Find where the given text appears and provide that cell's center as (X, Y) coordinate. 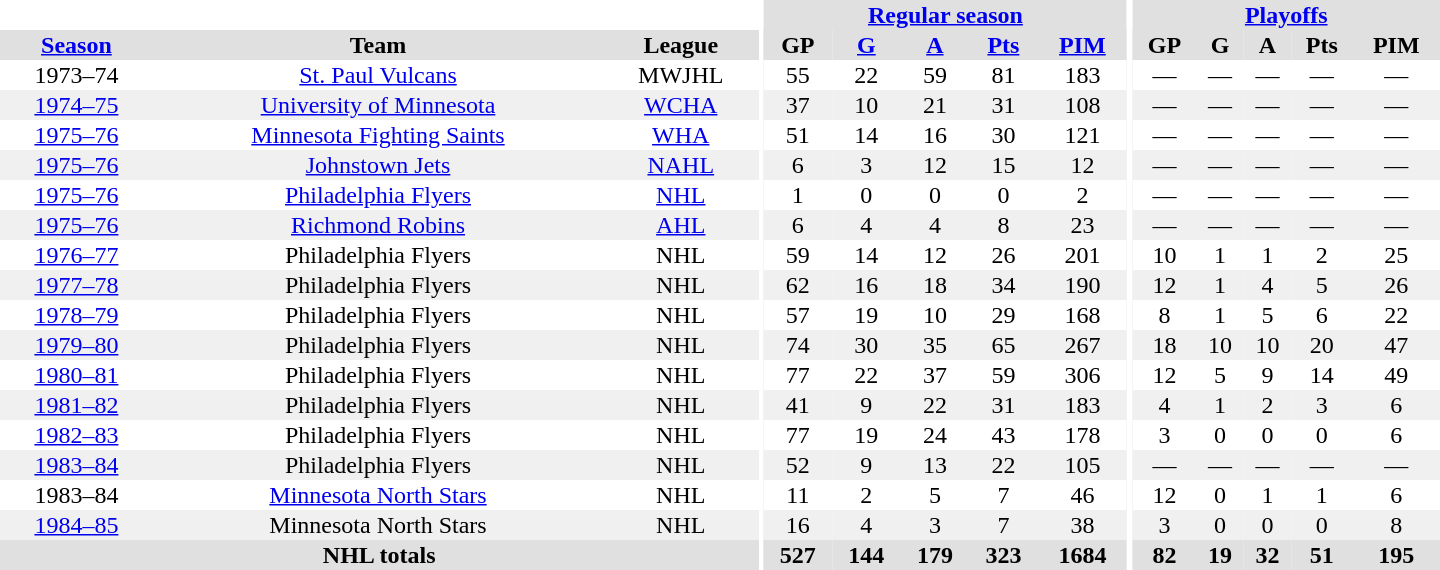
49 (1396, 375)
23 (1083, 225)
1977–78 (76, 285)
1976–77 (76, 255)
46 (1083, 495)
144 (866, 555)
St. Paul Vulcans (378, 75)
41 (798, 405)
WHA (680, 135)
43 (1004, 435)
29 (1004, 315)
20 (1322, 345)
65 (1004, 345)
32 (1268, 555)
1981–82 (76, 405)
38 (1083, 525)
AHL (680, 225)
179 (936, 555)
NHL totals (379, 555)
527 (798, 555)
League (680, 45)
1974–75 (76, 105)
57 (798, 315)
121 (1083, 135)
Minnesota Fighting Saints (378, 135)
62 (798, 285)
1980–81 (76, 375)
195 (1396, 555)
52 (798, 465)
24 (936, 435)
Richmond Robins (378, 225)
34 (1004, 285)
Johnstown Jets (378, 165)
108 (1083, 105)
82 (1164, 555)
105 (1083, 465)
13 (936, 465)
11 (798, 495)
35 (936, 345)
NAHL (680, 165)
306 (1083, 375)
1973–74 (76, 75)
1984–85 (76, 525)
168 (1083, 315)
190 (1083, 285)
267 (1083, 345)
47 (1396, 345)
15 (1004, 165)
University of Minnesota (378, 105)
Regular season (946, 15)
Team (378, 45)
Playoffs (1286, 15)
Season (76, 45)
1684 (1083, 555)
201 (1083, 255)
74 (798, 345)
81 (1004, 75)
323 (1004, 555)
WCHA (680, 105)
MWJHL (680, 75)
1979–80 (76, 345)
1982–83 (76, 435)
178 (1083, 435)
1978–79 (76, 315)
25 (1396, 255)
55 (798, 75)
21 (936, 105)
